Detect which cell encompasses the target text, then output its (X, Y) center coordinate. 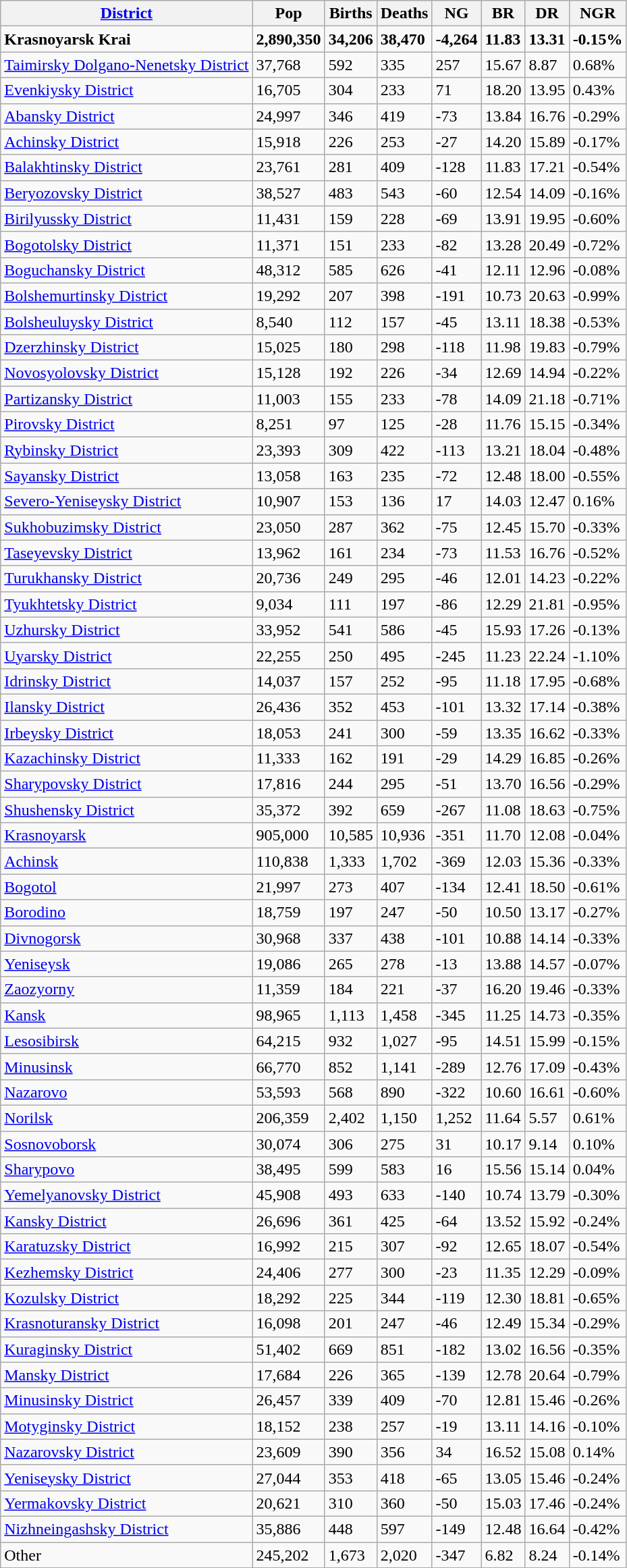
13,058 (289, 476)
0.16% (598, 502)
392 (351, 810)
16,705 (289, 90)
13.91 (503, 219)
26,696 (289, 1221)
51,402 (289, 1349)
48,312 (289, 270)
11,359 (289, 990)
16.62 (547, 732)
34,206 (351, 39)
599 (351, 1170)
-0.75% (598, 810)
-75 (456, 527)
10.74 (503, 1195)
298 (404, 348)
23,393 (289, 450)
15.92 (547, 1221)
-29 (456, 759)
-118 (456, 348)
BR (503, 13)
15.89 (547, 142)
Kezhemsky District (127, 1272)
11.25 (503, 1015)
Taseyevsky District (127, 553)
0.04% (598, 1170)
1,673 (351, 1555)
207 (351, 296)
17.14 (547, 707)
23,761 (289, 167)
-0.38% (598, 707)
17.46 (547, 1503)
Partizansky District (127, 399)
14.16 (547, 1426)
309 (351, 450)
12.78 (503, 1375)
Other (127, 1555)
Bogotol (127, 887)
NGR (598, 13)
Nizhneingashsky District (127, 1529)
495 (404, 655)
407 (404, 887)
22.24 (547, 655)
163 (351, 476)
-0.04% (598, 836)
Kansky District (127, 1221)
-23 (456, 1272)
252 (404, 681)
Kazachinsky District (127, 759)
250 (351, 655)
159 (351, 219)
418 (404, 1478)
-149 (456, 1529)
17.95 (547, 681)
-34 (456, 373)
13.88 (503, 964)
NG (456, 13)
275 (404, 1144)
-322 (456, 1092)
38,495 (289, 1170)
15.03 (503, 1503)
-0.10% (598, 1426)
Evenkiysky District (127, 90)
365 (404, 1375)
245,202 (289, 1555)
-0.68% (598, 681)
12.54 (503, 193)
583 (404, 1170)
21,997 (289, 887)
-0.42% (598, 1529)
Norilsk (127, 1118)
13.70 (503, 784)
13.21 (503, 450)
-119 (456, 1298)
2,890,350 (289, 39)
35,886 (289, 1529)
5.57 (547, 1118)
281 (351, 167)
191 (404, 759)
-0.52% (598, 553)
192 (351, 373)
18.50 (547, 887)
346 (351, 116)
136 (404, 502)
422 (404, 450)
Krasnoyarsk Krai (127, 39)
438 (404, 938)
Uzhursky District (127, 630)
15.34 (547, 1324)
18.04 (547, 450)
14.03 (503, 502)
16.52 (503, 1452)
-19 (456, 1426)
0.14% (598, 1452)
-289 (456, 1066)
12.45 (503, 527)
-70 (456, 1401)
353 (351, 1478)
10.60 (503, 1092)
37,768 (289, 65)
337 (351, 938)
12.08 (547, 836)
Boguchansky District (127, 270)
-78 (456, 399)
Motyginsky District (127, 1426)
-0.55% (598, 476)
Bolshemurtinsky District (127, 296)
35,372 (289, 810)
597 (404, 1529)
15.70 (547, 527)
Turukhansky District (127, 578)
184 (351, 990)
13.79 (547, 1195)
24,406 (289, 1272)
10,907 (289, 502)
-0.13% (598, 630)
425 (404, 1221)
24,997 (289, 116)
-0.61% (598, 887)
14,037 (289, 681)
18,759 (289, 913)
335 (404, 65)
13.02 (503, 1349)
15.56 (503, 1170)
112 (351, 322)
125 (404, 425)
-0.53% (598, 322)
10.88 (503, 938)
0.61% (598, 1118)
14.20 (503, 142)
Yeniseysk (127, 964)
Novosyolovsky District (127, 373)
-59 (456, 732)
20.64 (547, 1375)
Kozulsky District (127, 1298)
17,684 (289, 1375)
38,470 (404, 39)
12.47 (547, 502)
361 (351, 1221)
17,816 (289, 784)
Krasnoyarsk (127, 836)
1,150 (404, 1118)
-92 (456, 1247)
568 (351, 1092)
12.11 (503, 270)
13.95 (547, 90)
15,918 (289, 142)
18.07 (547, 1247)
419 (404, 116)
-139 (456, 1375)
362 (404, 527)
20.63 (547, 296)
11,431 (289, 219)
17.21 (547, 167)
Sosnovoborsk (127, 1144)
1,027 (404, 1041)
22,255 (289, 655)
-128 (456, 167)
-82 (456, 244)
8,251 (289, 425)
905,000 (289, 836)
15.67 (503, 65)
-64 (456, 1221)
-0.65% (598, 1298)
11,003 (289, 399)
18,152 (289, 1426)
Abansky District (127, 116)
11.70 (503, 836)
11,333 (289, 759)
153 (351, 502)
221 (404, 990)
111 (351, 604)
-0.71% (598, 399)
12.76 (503, 1066)
-0.34% (598, 425)
-0.16% (598, 193)
21.81 (547, 604)
45,908 (289, 1195)
21.18 (547, 399)
Bogotolsky District (127, 244)
228 (404, 219)
Borodino (127, 913)
10.17 (503, 1144)
277 (351, 1272)
6.82 (503, 1555)
Irbeysky District (127, 732)
11.64 (503, 1118)
1,458 (404, 1015)
585 (351, 270)
Yeniseysky District (127, 1478)
14.29 (503, 759)
253 (404, 142)
-86 (456, 604)
12.01 (503, 578)
15.93 (503, 630)
11.23 (503, 655)
18.81 (547, 1298)
541 (351, 630)
-0.99% (598, 296)
64,215 (289, 1041)
12.69 (503, 373)
14.57 (547, 964)
-191 (456, 296)
-13 (456, 964)
235 (404, 476)
273 (351, 887)
890 (404, 1092)
241 (351, 732)
9.14 (547, 1144)
12.30 (503, 1298)
Births (351, 13)
18.38 (547, 322)
Nazarovo (127, 1092)
15,025 (289, 348)
11.35 (503, 1272)
12.96 (547, 270)
586 (404, 630)
71 (456, 90)
Balakhtinsky District (127, 167)
265 (351, 964)
592 (351, 65)
Sayansky District (127, 476)
287 (351, 527)
20,736 (289, 578)
9,034 (289, 604)
14.23 (547, 578)
Idrinsky District (127, 681)
-0.08% (598, 270)
DR (547, 13)
278 (404, 964)
Kuraginsky District (127, 1349)
Ilansky District (127, 707)
543 (404, 193)
352 (351, 707)
13.28 (503, 244)
11.18 (503, 681)
-41 (456, 270)
225 (351, 1298)
18.63 (547, 810)
Achinsky District (127, 142)
12.03 (503, 861)
13.52 (503, 1221)
13.17 (547, 913)
12.65 (503, 1247)
17.26 (547, 630)
-267 (456, 810)
10,936 (404, 836)
1,333 (351, 861)
30,968 (289, 938)
16.20 (503, 990)
Uyarsky District (127, 655)
851 (404, 1349)
19.95 (547, 219)
344 (404, 1298)
0.10% (598, 1144)
-245 (456, 655)
162 (351, 759)
0.68% (598, 65)
151 (351, 244)
Yemelyanovsky District (127, 1195)
-1.10% (598, 655)
17 (456, 502)
-51 (456, 784)
-0.72% (598, 244)
669 (351, 1349)
53,593 (289, 1092)
659 (404, 810)
20.49 (547, 244)
18.00 (547, 476)
-0.43% (598, 1066)
-140 (456, 1195)
19.83 (547, 348)
215 (351, 1247)
20,621 (289, 1503)
31 (456, 1144)
19,086 (289, 964)
19.46 (547, 990)
Dzerzhinsky District (127, 348)
633 (404, 1195)
8,540 (289, 322)
15,128 (289, 373)
15.36 (547, 861)
11.53 (503, 553)
180 (351, 348)
398 (404, 296)
310 (351, 1503)
Zaozyorny (127, 990)
-65 (456, 1478)
-69 (456, 219)
-0.09% (598, 1272)
Deaths (404, 13)
16.85 (547, 759)
38,527 (289, 193)
-72 (456, 476)
390 (351, 1452)
Sharypovo (127, 1170)
2,402 (351, 1118)
Nazarovsky District (127, 1452)
18,053 (289, 732)
1,113 (351, 1015)
-347 (456, 1555)
10.73 (503, 296)
16.64 (547, 1529)
Krasnoturansky District (127, 1324)
27,044 (289, 1478)
304 (351, 90)
Severo-Yeniseysky District (127, 502)
Shushensky District (127, 810)
493 (351, 1195)
356 (404, 1452)
16,098 (289, 1324)
23,050 (289, 527)
Rybinsky District (127, 450)
15.08 (547, 1452)
13,962 (289, 553)
Beryozovsky District (127, 193)
17.09 (547, 1066)
453 (404, 707)
34 (456, 1452)
97 (351, 425)
1,702 (404, 861)
626 (404, 270)
10,585 (351, 836)
33,952 (289, 630)
11,371 (289, 244)
206,359 (289, 1118)
Yermakovsky District (127, 1503)
-182 (456, 1349)
-0.27% (598, 913)
12.41 (503, 887)
8.24 (547, 1555)
15.15 (547, 425)
18.20 (503, 90)
932 (351, 1041)
8.87 (547, 65)
18,292 (289, 1298)
-28 (456, 425)
-4,264 (456, 39)
483 (351, 193)
244 (351, 784)
13.35 (503, 732)
Birilyussky District (127, 219)
307 (404, 1247)
Achinsk (127, 861)
16.61 (547, 1092)
Divnogorsk (127, 938)
11.98 (503, 348)
-369 (456, 861)
1,141 (404, 1066)
-0.30% (598, 1195)
360 (404, 1503)
-351 (456, 836)
26,457 (289, 1401)
14.94 (547, 373)
Tyukhtetsky District (127, 604)
12.81 (503, 1401)
16 (456, 1170)
Sukhobuzimsky District (127, 527)
-37 (456, 990)
23,609 (289, 1452)
238 (351, 1426)
13.05 (503, 1478)
Pop (289, 13)
-134 (456, 887)
16,992 (289, 1247)
15.14 (547, 1170)
Lesosibirsk (127, 1041)
14.14 (547, 938)
0.43% (598, 90)
-113 (456, 450)
14.51 (503, 1041)
Bolsheuluysky District (127, 322)
306 (351, 1144)
201 (351, 1324)
Karatuzsky District (127, 1247)
Mansky District (127, 1375)
1,252 (456, 1118)
13.31 (547, 39)
2,020 (404, 1555)
249 (351, 578)
-0.14% (598, 1555)
Sharypovsky District (127, 784)
19,292 (289, 296)
234 (404, 553)
30,074 (289, 1144)
14.73 (547, 1015)
Minusinsk (127, 1066)
Pirovsky District (127, 425)
11.76 (503, 425)
-0.48% (598, 450)
-60 (456, 193)
98,965 (289, 1015)
13.32 (503, 707)
161 (351, 553)
339 (351, 1401)
15.99 (547, 1041)
13.84 (503, 116)
Minusinsky District (127, 1401)
11.08 (503, 810)
District (127, 13)
110,838 (289, 861)
-0.07% (598, 964)
-0.17% (598, 142)
-345 (456, 1015)
10.50 (503, 913)
852 (351, 1066)
-0.95% (598, 604)
448 (351, 1529)
26,436 (289, 707)
155 (351, 399)
12.49 (503, 1324)
Kansk (127, 1015)
66,770 (289, 1066)
-27 (456, 142)
Taimirsky Dolgano-Nenetsky District (127, 65)
